Determine the (x, y) coordinate at the center of the cell enclosing the given text.  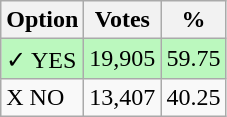
13,407 (122, 97)
59.75 (194, 59)
19,905 (122, 59)
X NO (42, 97)
Option (42, 20)
% (194, 20)
Votes (122, 20)
40.25 (194, 97)
✓ YES (42, 59)
